From the cell containing the given text, extract its center point as (x, y) coordinate. 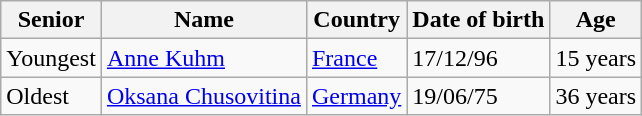
Age (596, 20)
Date of birth (478, 20)
Youngest (52, 58)
36 years (596, 96)
Name (204, 20)
19/06/75 (478, 96)
Country (356, 20)
France (356, 58)
Oksana Chusovitina (204, 96)
Germany (356, 96)
17/12/96 (478, 58)
15 years (596, 58)
Anne Kuhm (204, 58)
Oldest (52, 96)
Senior (52, 20)
